Scan for the cell matching the given text and deliver its [X, Y] coordinate at center. 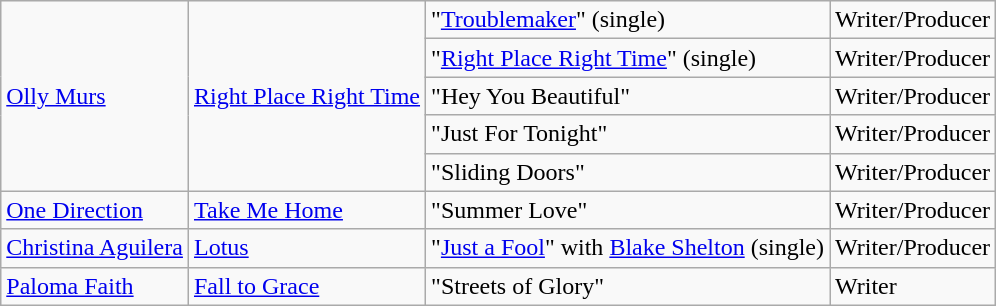
Paloma Faith [95, 286]
"Sliding Doors" [628, 172]
"Right Place Right Time" (single) [628, 58]
Fall to Grace [306, 286]
Lotus [306, 248]
"Summer Love" [628, 210]
One Direction [95, 210]
Take Me Home [306, 210]
"Troublemaker" (single) [628, 20]
Right Place Right Time [306, 96]
"Just a Fool" with Blake Shelton (single) [628, 248]
"Streets of Glory" [628, 286]
"Just For Tonight" [628, 134]
"Hey You Beautiful" [628, 96]
Olly Murs [95, 96]
Christina Aguilera [95, 248]
Writer [913, 286]
